Return the (x, y) coordinate for the center point of the cell that contains the specified text.  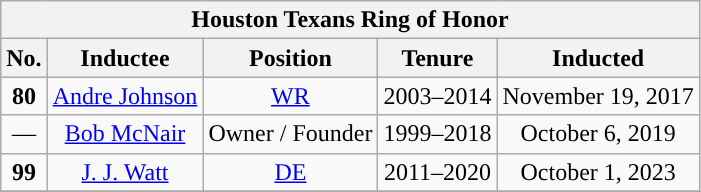
Tenure (438, 58)
Owner / Founder (290, 134)
2011–2020 (438, 172)
November 19, 2017 (598, 96)
Houston Texans Ring of Honor (350, 20)
Inducted (598, 58)
J. J. Watt (125, 172)
DE (290, 172)
No. (24, 58)
— (24, 134)
Bob McNair (125, 134)
2003–2014 (438, 96)
80 (24, 96)
Inductee (125, 58)
Position (290, 58)
October 1, 2023 (598, 172)
WR (290, 96)
Andre Johnson (125, 96)
1999–2018 (438, 134)
99 (24, 172)
October 6, 2019 (598, 134)
